Provide the [x, y] coordinate of the cell's center where the given text is located.  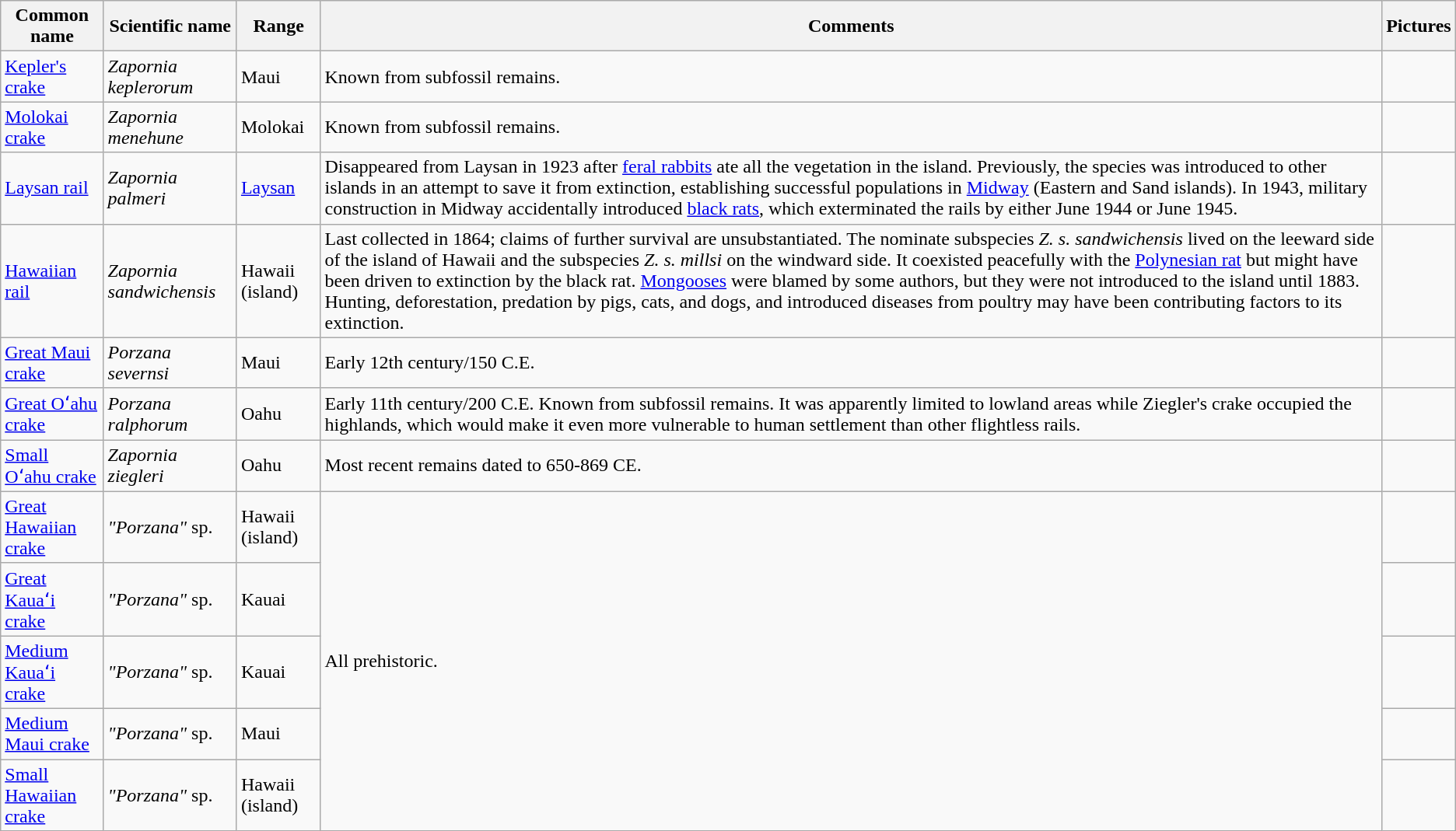
Kepler's crake [52, 76]
Zapornia keplerorum [170, 76]
Medium Maui crake [52, 734]
Great Maui crake [52, 362]
Great Hawaiian crake [52, 527]
Scientific name [170, 26]
Most recent remains dated to 650-869 CE. [851, 466]
Zapornia sandwichensis [170, 281]
Zapornia palmeri [170, 188]
Laysan [278, 188]
Range [278, 26]
Small Oʻahu crake [52, 466]
Medium Kauaʻi crake [52, 672]
Porzana ralphorum [170, 414]
Hawaiian rail [52, 281]
Small Hawaiian crake [52, 794]
Zapornia ziegleri [170, 466]
Pictures [1419, 26]
Early 12th century/150 C.E. [851, 362]
Laysan rail [52, 188]
Zapornia menehune [170, 127]
Molokai [278, 127]
Common name [52, 26]
Porzana severnsi [170, 362]
All prehistoric. [851, 661]
Great Kauaʻi crake [52, 599]
Great Oʻahu crake [52, 414]
Comments [851, 26]
Molokai crake [52, 127]
